Locate the cell with the specified text and output its (x, y) center coordinate. 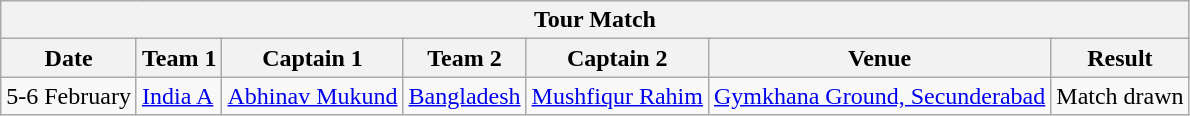
India A (179, 96)
Captain 1 (312, 58)
Mushfiqur Rahim (617, 96)
Tour Match (595, 20)
Abhinav Mukund (312, 96)
Gymkhana Ground, Secunderabad (879, 96)
Team 1 (179, 58)
Venue (879, 58)
5-6 February (69, 96)
Result (1120, 58)
Team 2 (464, 58)
Date (69, 58)
Bangladesh (464, 96)
Match drawn (1120, 96)
Captain 2 (617, 58)
